Return the [x, y] coordinate for the center point of the cell that contains the specified text.  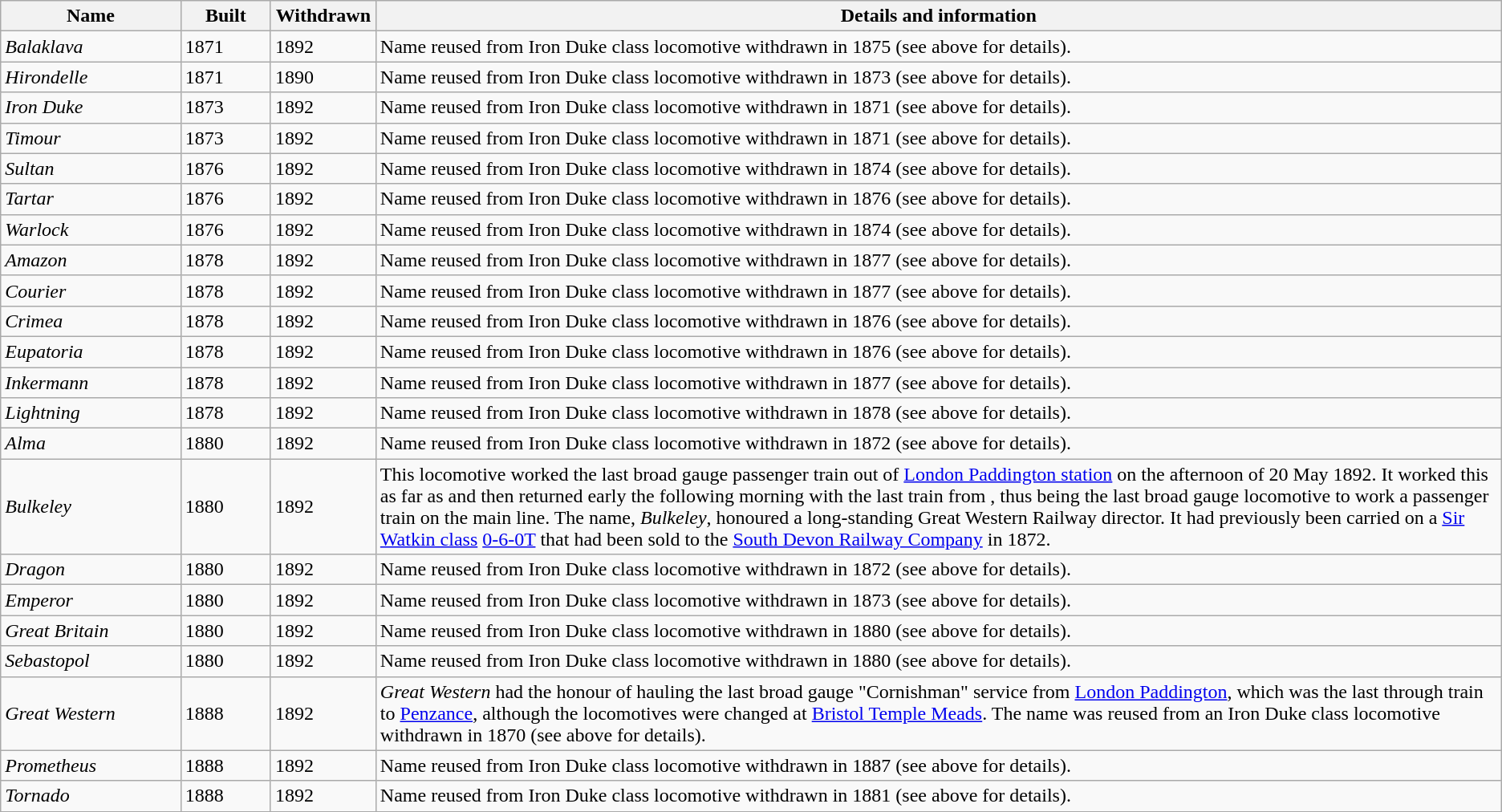
Name reused from Iron Duke class locomotive withdrawn in 1878 (see above for details). [939, 413]
Tornado [91, 796]
Emperor [91, 600]
Iron Duke [91, 108]
Warlock [91, 229]
Built [225, 16]
Details and information [939, 16]
Lightning [91, 413]
Name [91, 16]
Sebastopol [91, 661]
Crimea [91, 321]
Withdrawn [323, 16]
Name reused from Iron Duke class locomotive withdrawn in 1875 (see above for details). [939, 47]
Bulkeley [91, 507]
Courier [91, 290]
Prometheus [91, 765]
Timour [91, 138]
Sultan [91, 168]
Balaklava [91, 47]
Name reused from Iron Duke class locomotive withdrawn in 1887 (see above for details). [939, 765]
Alma [91, 444]
Inkermann [91, 383]
Great Western [91, 713]
Tartar [91, 199]
1890 [323, 77]
Great Britain [91, 631]
Name reused from Iron Duke class locomotive withdrawn in 1881 (see above for details). [939, 796]
Amazon [91, 260]
Dragon [91, 570]
Hirondelle [91, 77]
Eupatoria [91, 351]
